From the cell containing the given text, extract its center point as [x, y] coordinate. 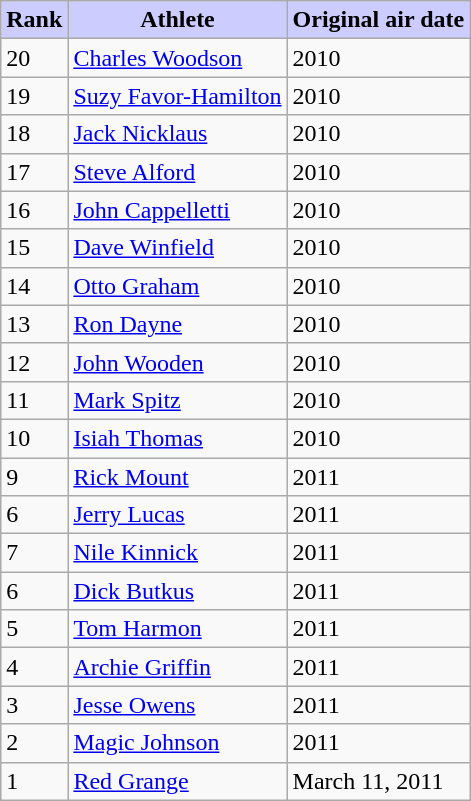
Tom Harmon [178, 629]
Steve Alford [178, 172]
Magic Johnson [178, 743]
7 [34, 553]
20 [34, 58]
Archie Griffin [178, 667]
Mark Spitz [178, 400]
Jerry Lucas [178, 515]
1 [34, 781]
10 [34, 438]
9 [34, 477]
5 [34, 629]
Rick Mount [178, 477]
11 [34, 400]
13 [34, 324]
Charles Woodson [178, 58]
Dave Winfield [178, 248]
3 [34, 705]
Jesse Owens [178, 705]
2 [34, 743]
Rank [34, 20]
Original air date [378, 20]
Red Grange [178, 781]
Jack Nicklaus [178, 134]
Otto Graham [178, 286]
John Cappelletti [178, 210]
Athlete [178, 20]
16 [34, 210]
14 [34, 286]
15 [34, 248]
Isiah Thomas [178, 438]
Ron Dayne [178, 324]
Nile Kinnick [178, 553]
19 [34, 96]
18 [34, 134]
March 11, 2011 [378, 781]
John Wooden [178, 362]
12 [34, 362]
Dick Butkus [178, 591]
Suzy Favor-Hamilton [178, 96]
17 [34, 172]
4 [34, 667]
